Extract the (X, Y) coordinate from the center of the cell holding the provided text.  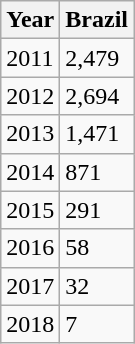
2,479 (97, 58)
2,694 (97, 96)
2014 (30, 172)
2017 (30, 286)
2013 (30, 134)
2015 (30, 210)
871 (97, 172)
7 (97, 324)
1,471 (97, 134)
Year (30, 20)
2018 (30, 324)
32 (97, 286)
2012 (30, 96)
291 (97, 210)
2011 (30, 58)
58 (97, 248)
Brazil (97, 20)
2016 (30, 248)
